Locate the cell with the specified text and output its [X, Y] center coordinate. 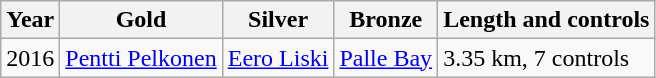
3.35 km, 7 controls [546, 58]
Bronze [386, 20]
Gold [141, 20]
Palle Bay [386, 58]
2016 [30, 58]
Year [30, 20]
Eero Liski [278, 58]
Pentti Pelkonen [141, 58]
Length and controls [546, 20]
Silver [278, 20]
